Pinpoint the cell where the given text exists, returning its [X, Y] midpoint coordinate. 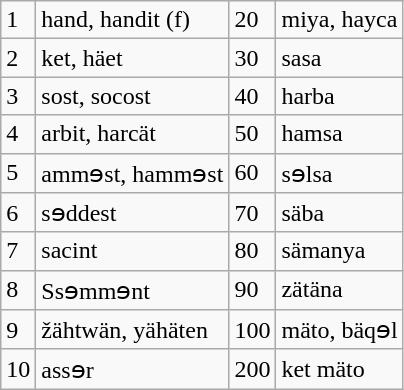
20 [252, 20]
sacint [132, 251]
90 [252, 290]
sost, socost [132, 96]
sämanya [340, 251]
säba [340, 213]
5 [18, 173]
30 [252, 58]
arbit, harcät [132, 134]
80 [252, 251]
10 [18, 369]
hamsa [340, 134]
70 [252, 213]
40 [252, 96]
8 [18, 290]
ket, häet [132, 58]
sɘddest [132, 213]
2 [18, 58]
harba [340, 96]
ket mäto [340, 369]
sɘlsa [340, 173]
miya, hayca [340, 20]
mäto, bäqɘl [340, 330]
4 [18, 134]
60 [252, 173]
200 [252, 369]
ammɘst, hammɘst [132, 173]
zätäna [340, 290]
100 [252, 330]
50 [252, 134]
3 [18, 96]
assɘr [132, 369]
6 [18, 213]
sasa [340, 58]
9 [18, 330]
žähtwän, yähäten [132, 330]
Ssɘmmɘnt [132, 290]
hand, handit (f) [132, 20]
1 [18, 20]
7 [18, 251]
